Extract the (X, Y) coordinate from the center of the cell holding the provided text.  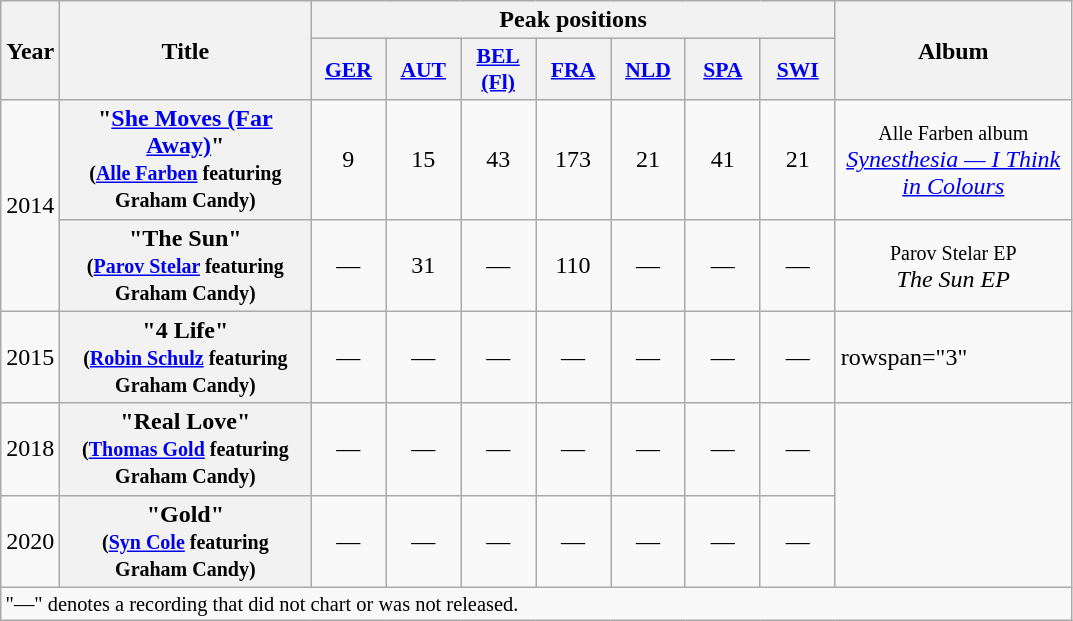
SPA (722, 70)
GER (348, 70)
2014 (30, 206)
31 (424, 265)
AUT (424, 70)
SWI (798, 70)
2015 (30, 357)
BEL (Fl) (498, 70)
"—" denotes a recording that did not chart or was not released. (536, 604)
Year (30, 50)
"4 Life"(Robin Schulz featuring Graham Candy) (186, 357)
"Real Love" (Thomas Gold featuring Graham Candy) (186, 449)
41 (722, 160)
"The Sun"(Parov Stelar featuring Graham Candy) (186, 265)
2018 (30, 449)
"She Moves (Far Away)"(Alle Farben featuring Graham Candy) (186, 160)
9 (348, 160)
FRA (574, 70)
Title (186, 50)
2020 (30, 541)
Peak positions (573, 20)
15 (424, 160)
43 (498, 160)
Album (953, 50)
rowspan="3" (953, 357)
NLD (648, 70)
110 (574, 265)
173 (574, 160)
"Gold" (Syn Cole featuring Graham Candy) (186, 541)
Alle Farben albumSynesthesia — I Think in Colours (953, 160)
Parov Stelar EPThe Sun EP (953, 265)
